Scan for the cell matching the given text and deliver its (X, Y) coordinate at center. 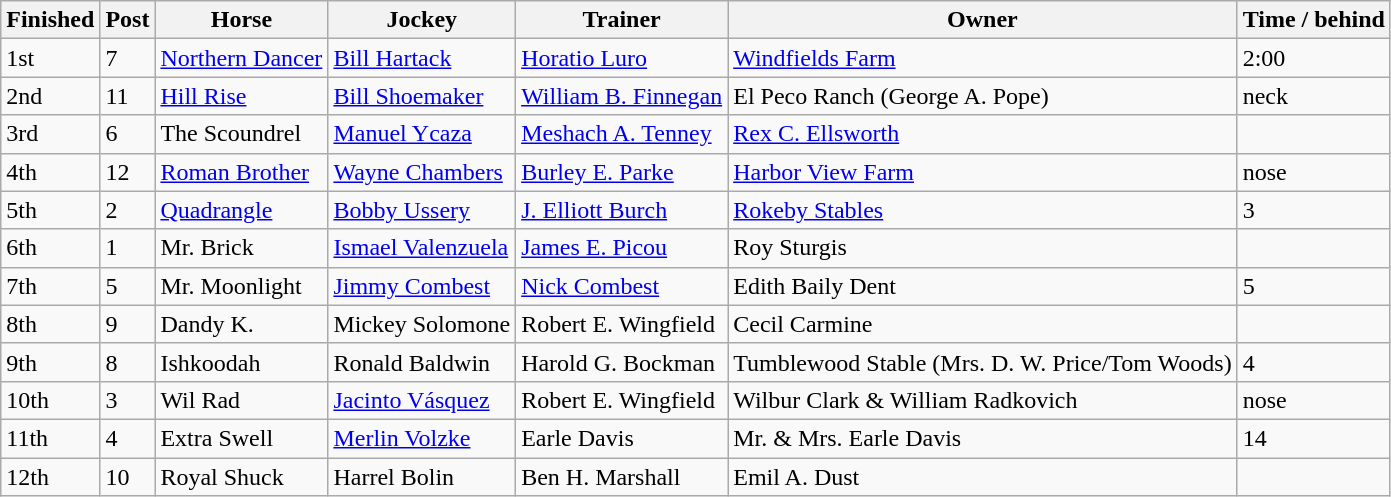
Merlin Volzke (422, 438)
Roman Brother (242, 172)
Wil Rad (242, 400)
Mr. & Mrs. Earle Davis (982, 438)
Jockey (422, 20)
1 (128, 248)
3rd (50, 134)
10th (50, 400)
Time / behind (1314, 20)
Horatio Luro (622, 58)
Meshach A. Tenney (622, 134)
Rokeby Stables (982, 210)
Royal Shuck (242, 477)
Ben H. Marshall (622, 477)
10 (128, 477)
Ishkoodah (242, 362)
Finished (50, 20)
Dandy K. (242, 324)
11th (50, 438)
Wilbur Clark & William Radkovich (982, 400)
Ronald Baldwin (422, 362)
Hill Rise (242, 96)
James E. Picou (622, 248)
Northern Dancer (242, 58)
The Scoundrel (242, 134)
14 (1314, 438)
Extra Swell (242, 438)
Windfields Farm (982, 58)
Cecil Carmine (982, 324)
Mickey Solomone (422, 324)
4th (50, 172)
5th (50, 210)
8 (128, 362)
Mr. Moonlight (242, 286)
El Peco Ranch (George A. Pope) (982, 96)
Quadrangle (242, 210)
8th (50, 324)
Harrel Bolin (422, 477)
Nick Combest (622, 286)
Mr. Brick (242, 248)
J. Elliott Burch (622, 210)
9 (128, 324)
6th (50, 248)
Owner (982, 20)
Ismael Valenzuela (422, 248)
Bill Hartack (422, 58)
Tumblewood Stable (Mrs. D. W. Price/Tom Woods) (982, 362)
Jimmy Combest (422, 286)
11 (128, 96)
1st (50, 58)
Horse (242, 20)
7th (50, 286)
Earle Davis (622, 438)
12 (128, 172)
6 (128, 134)
William B. Finnegan (622, 96)
Manuel Ycaza (422, 134)
Bobby Ussery (422, 210)
Emil A. Dust (982, 477)
9th (50, 362)
Wayne Chambers (422, 172)
Jacinto Vásquez (422, 400)
Rex C. Ellsworth (982, 134)
12th (50, 477)
Bill Shoemaker (422, 96)
Harold G. Bockman (622, 362)
2nd (50, 96)
7 (128, 58)
Burley E. Parke (622, 172)
Roy Sturgis (982, 248)
Trainer (622, 20)
2 (128, 210)
neck (1314, 96)
2:00 (1314, 58)
Edith Baily Dent (982, 286)
Harbor View Farm (982, 172)
Post (128, 20)
